Identify which cell holds the provided text, then report its [X, Y] central coordinate. 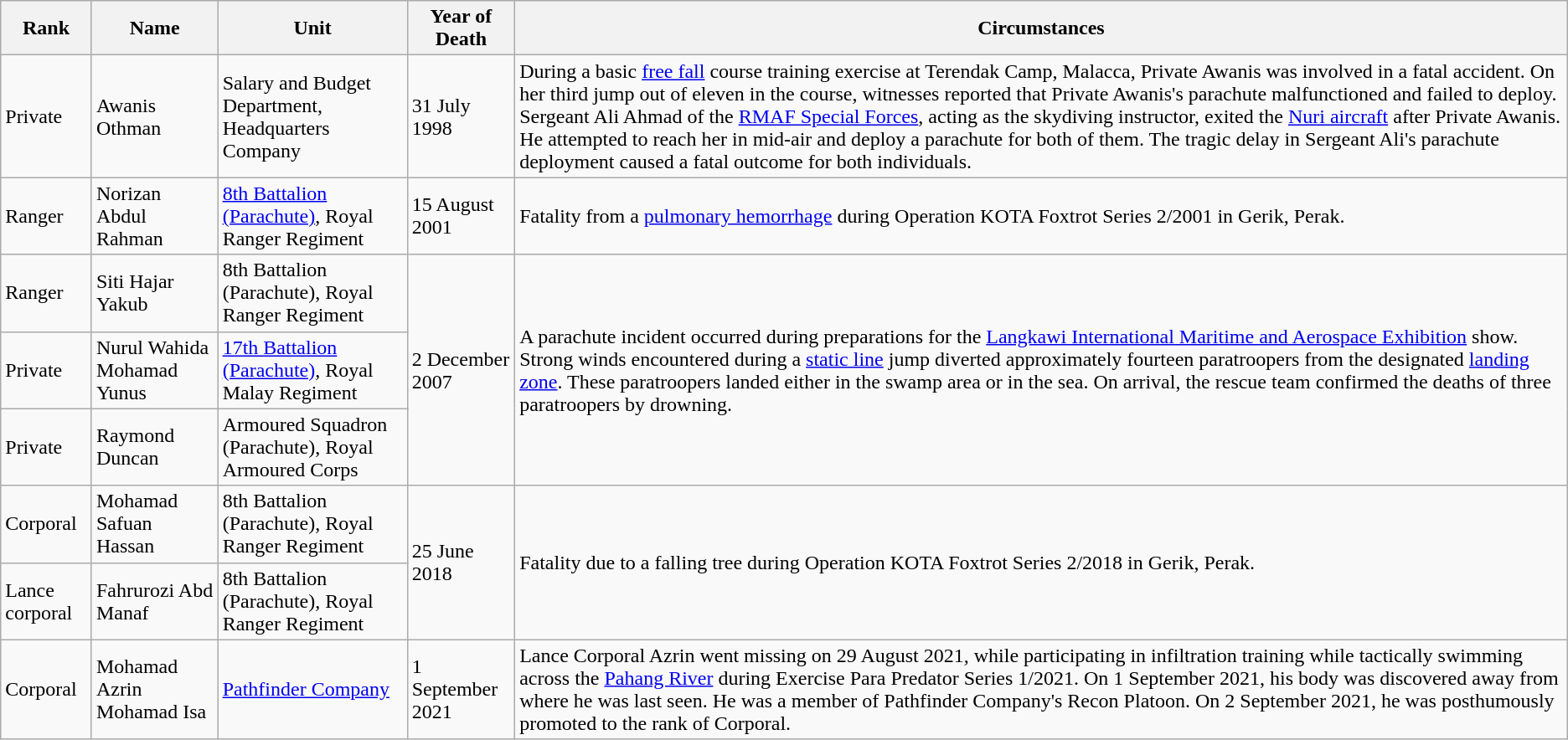
Pathfinder Company [312, 690]
Circumstances [1042, 28]
Mohamad Safuan Hassan [154, 524]
Fatality from a pulmonary hemorrhage during Operation KOTA Foxtrot Series 2/2001 in Gerik, Perak. [1042, 216]
25 June 2018 [461, 563]
2 December 2007 [461, 370]
Fahrurozi Abd Manaf [154, 601]
1 September 2021 [461, 690]
17th Battalion (Parachute), Royal Malay Regiment [312, 370]
Awanis Othman [154, 116]
Year of Death [461, 28]
Nurul Wahida Mohamad Yunus [154, 370]
31 July 1998 [461, 116]
Norizan Abdul Rahman [154, 216]
Salary and Budget Department, Headquarters Company [312, 116]
Raymond Duncan [154, 447]
Unit [312, 28]
15 August 2001 [461, 216]
Name [154, 28]
Mohamad Azrin Mohamad Isa [154, 690]
Rank [47, 28]
Siti Hajar Yakub [154, 293]
Armoured Squadron (Parachute), Royal Armoured Corps [312, 447]
Lance corporal [47, 601]
Fatality due to a falling tree during Operation KOTA Foxtrot Series 2/2018 in Gerik, Perak. [1042, 563]
